Return [X, Y] of the center of cell containing provided text 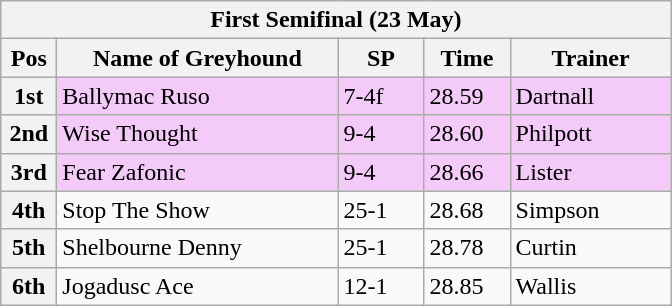
28.78 [467, 248]
12-1 [381, 286]
3rd [29, 172]
Jogadusc Ace [198, 286]
Time [467, 58]
Lister [590, 172]
5th [29, 248]
Simpson [590, 210]
Curtin [590, 248]
SP [381, 58]
28.60 [467, 134]
Wallis [590, 286]
First Semifinal (23 May) [336, 20]
Fear Zafonic [198, 172]
Dartnall [590, 96]
28.59 [467, 96]
Stop The Show [198, 210]
Trainer [590, 58]
Name of Greyhound [198, 58]
7-4f [381, 96]
Wise Thought [198, 134]
4th [29, 210]
Ballymac Ruso [198, 96]
Shelbourne Denny [198, 248]
28.68 [467, 210]
6th [29, 286]
Philpott [590, 134]
1st [29, 96]
2nd [29, 134]
Pos [29, 58]
28.66 [467, 172]
28.85 [467, 286]
